Provide the (X, Y) coordinate of the cell's center where the given text is located.  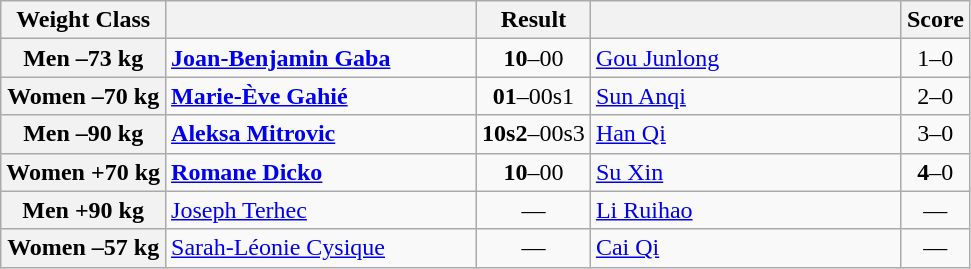
Gou Junlong (746, 58)
10s2–00s3 (534, 134)
Score (935, 20)
Han Qi (746, 134)
Men +90 kg (84, 210)
1–0 (935, 58)
Women –70 kg (84, 96)
3–0 (935, 134)
Sun Anqi (746, 96)
Women –57 kg (84, 248)
4–0 (935, 172)
Result (534, 20)
Weight Class (84, 20)
Aleksa Mitrovic (322, 134)
Marie-Ève Gahié (322, 96)
Men –90 kg (84, 134)
Romane Dicko (322, 172)
01–00s1 (534, 96)
Men –73 kg (84, 58)
Su Xin (746, 172)
Joseph Terhec (322, 210)
Joan-Benjamin Gaba (322, 58)
Sarah-Léonie Cysique (322, 248)
2–0 (935, 96)
Women +70 kg (84, 172)
Cai Qi (746, 248)
Li Ruihao (746, 210)
